Pinpoint the cell where the given text exists, returning its (x, y) midpoint coordinate. 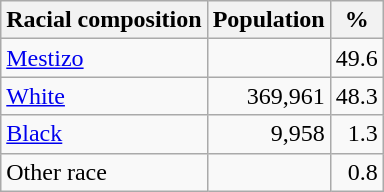
49.6 (356, 58)
White (104, 96)
Population (268, 20)
0.8 (356, 172)
48.3 (356, 96)
Racial composition (104, 20)
Black (104, 134)
% (356, 20)
Mestizo (104, 58)
369,961 (268, 96)
Other race (104, 172)
1.3 (356, 134)
9,958 (268, 134)
